Return the [X, Y] coordinate for the center point of the cell that contains the specified text.  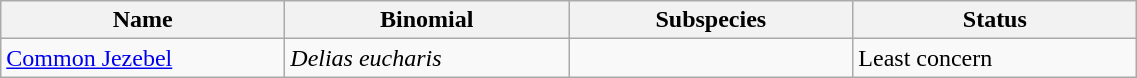
Delias eucharis [427, 58]
Least concern [995, 58]
Binomial [427, 20]
Subspecies [711, 20]
Common Jezebel [143, 58]
Name [143, 20]
Status [995, 20]
